Return (X, Y) of the center of cell containing provided text 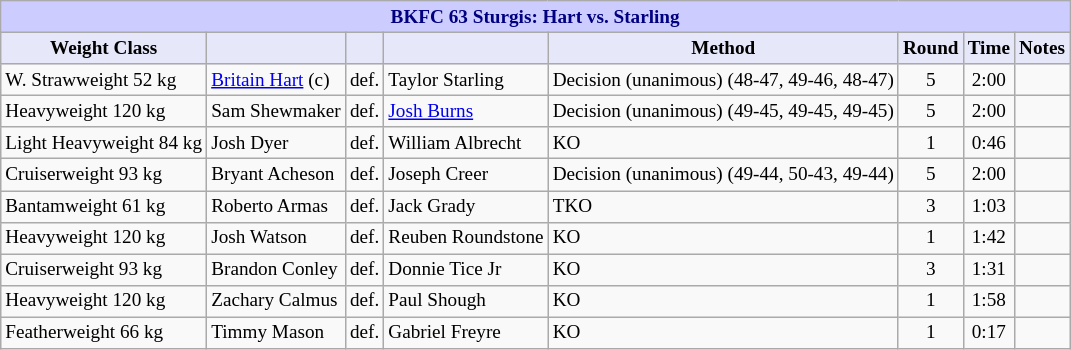
Paul Shough (466, 301)
TKO (723, 206)
BKFC 63 Sturgis: Hart vs. Starling (536, 17)
Method (723, 48)
0:17 (988, 333)
Josh Watson (276, 238)
Roberto Armas (276, 206)
1:31 (988, 270)
1:03 (988, 206)
Britain Hart (c) (276, 80)
Notes (1042, 48)
Light Heavyweight 84 kg (104, 143)
Time (988, 48)
0:46 (988, 143)
William Albrecht (466, 143)
Decision (unanimous) (49-44, 50-43, 49-44) (723, 175)
Joseph Creer (466, 175)
Decision (unanimous) (49-45, 49-45, 49-45) (723, 111)
Round (930, 48)
Timmy Mason (276, 333)
Sam Shewmaker (276, 111)
Josh Dyer (276, 143)
Gabriel Freyre (466, 333)
1:42 (988, 238)
Jack Grady (466, 206)
Zachary Calmus (276, 301)
Brandon Conley (276, 270)
Weight Class (104, 48)
Bryant Acheson (276, 175)
Featherweight 66 kg (104, 333)
1:58 (988, 301)
Reuben Roundstone (466, 238)
Josh Burns (466, 111)
W. Strawweight 52 kg (104, 80)
Donnie Tice Jr (466, 270)
Taylor Starling (466, 80)
Decision (unanimous) (48-47, 49-46, 48-47) (723, 80)
Bantamweight 61 kg (104, 206)
